Identify which cell holds the provided text, then report its (x, y) central coordinate. 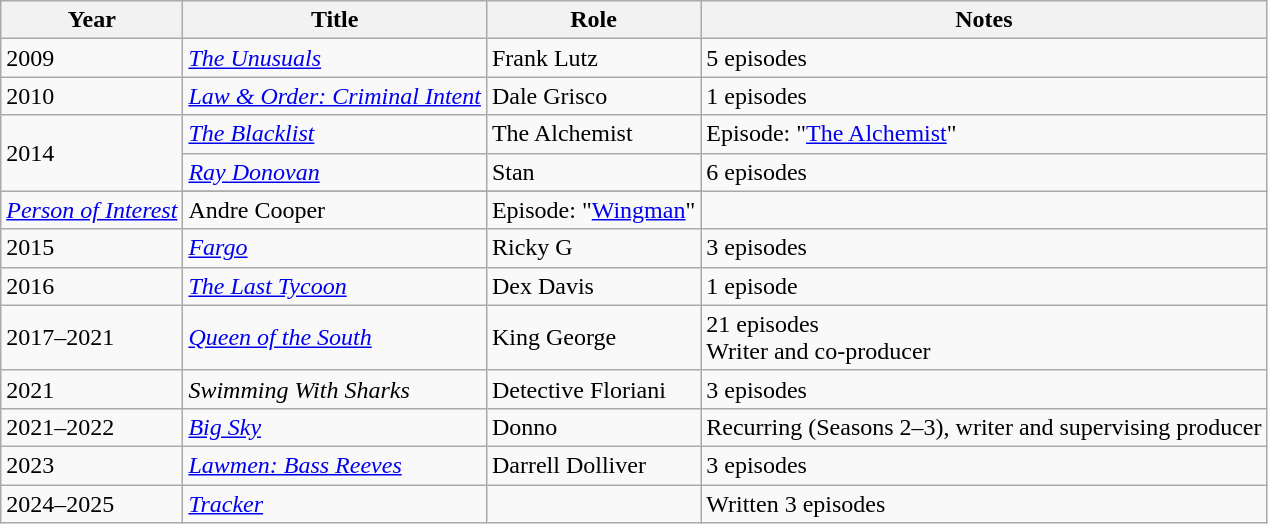
Role (593, 20)
Ricky G (593, 248)
Frank Lutz (593, 58)
Queen of the South (335, 338)
Episode: "The Alchemist" (984, 134)
Person of Interest (92, 210)
6 episodes (984, 172)
2009 (92, 58)
Dale Grisco (593, 96)
Notes (984, 20)
Episode: "Wingman" (593, 210)
2024–2025 (92, 503)
King George (593, 338)
Ray Donovan (335, 172)
2021 (92, 389)
The Unusuals (335, 58)
Darrell Dolliver (593, 465)
Detective Floriani (593, 389)
The Blacklist (335, 134)
2017–2021 (92, 338)
1 episodes (984, 96)
2014 (92, 153)
Lawmen: Bass Reeves (335, 465)
2015 (92, 248)
2016 (92, 286)
Big Sky (335, 427)
Year (92, 20)
Recurring (Seasons 2–3), writer and supervising producer (984, 427)
Stan (593, 172)
2021–2022 (92, 427)
Swimming With Sharks (335, 389)
Written 3 episodes (984, 503)
Tracker (335, 503)
5 episodes (984, 58)
1 episode (984, 286)
21 episodesWriter and co-producer (984, 338)
The Last Tycoon (335, 286)
2023 (92, 465)
Law & Order: Criminal Intent (335, 96)
2010 (92, 96)
Donno (593, 427)
Andre Cooper (335, 210)
The Alchemist (593, 134)
Title (335, 20)
Fargo (335, 248)
Dex Davis (593, 286)
